Output the (x, y) coordinate of the center of the cell containing the given text.  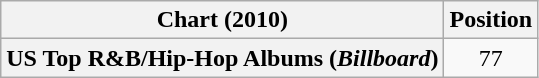
US Top R&B/Hip-Hop Albums (Billboard) (222, 58)
Position (491, 20)
77 (491, 58)
Chart (2010) (222, 20)
